Capture the cell that displays the provided text and extract its (X, Y) central coordinate. 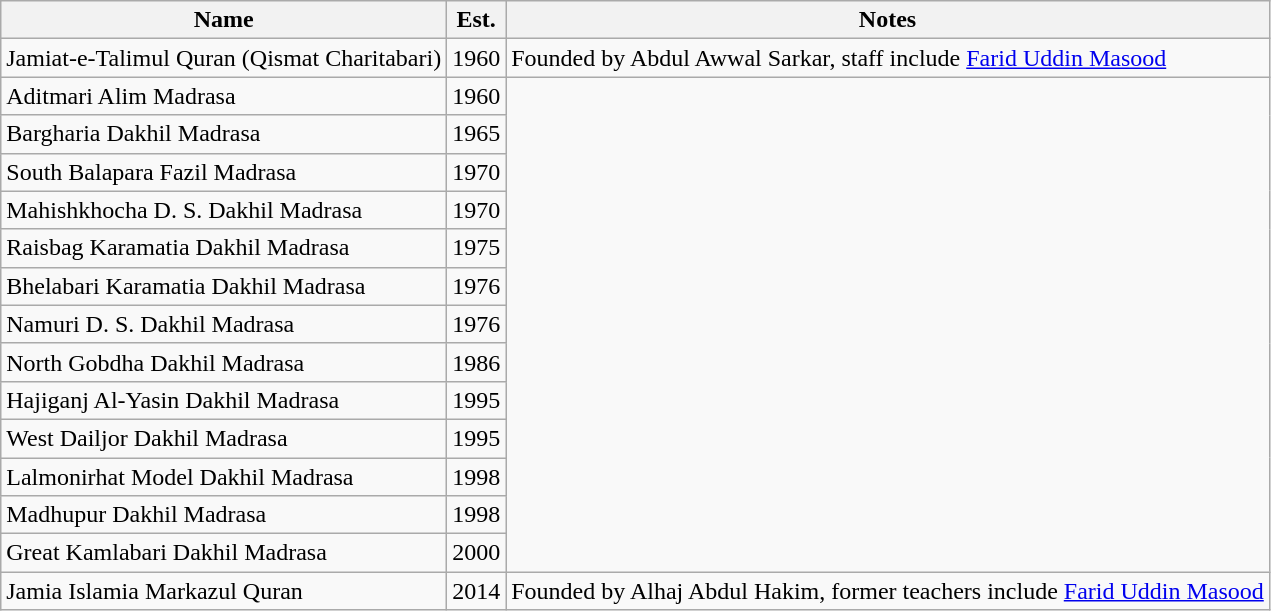
South Balapara Fazil Madrasa (224, 172)
Name (224, 20)
Founded by Alhaj Abdul Hakim, former teachers include Farid Uddin Masood (888, 591)
2014 (476, 591)
Madhupur Dakhil Madrasa (224, 515)
1986 (476, 362)
Bhelabari Karamatia Dakhil Madrasa (224, 286)
Mahishkhocha D. S. Dakhil Madrasa (224, 210)
1975 (476, 248)
Jamia Islamia Markazul Quran (224, 591)
Great Kamlabari Dakhil Madrasa (224, 553)
Bargharia Dakhil Madrasa (224, 134)
Raisbag Karamatia Dakhil Madrasa (224, 248)
Hajiganj Al-Yasin Dakhil Madrasa (224, 400)
Est. (476, 20)
Jamiat-e-Talimul Quran (Qismat Charitabari) (224, 58)
West Dailjor Dakhil Madrasa (224, 438)
1965 (476, 134)
Founded by Abdul Awwal Sarkar, staff include Farid Uddin Masood (888, 58)
Namuri D. S. Dakhil Madrasa (224, 324)
2000 (476, 553)
Lalmonirhat Model Dakhil Madrasa (224, 477)
Notes (888, 20)
North Gobdha Dakhil Madrasa (224, 362)
Aditmari Alim Madrasa (224, 96)
